Locate the cell with the specified text and output its (x, y) center coordinate. 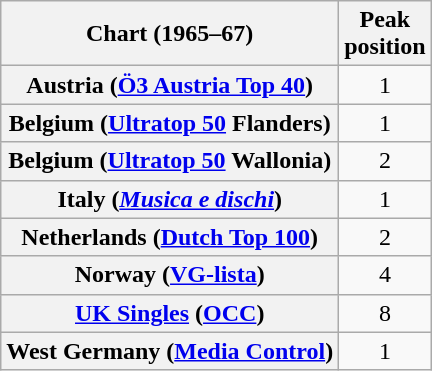
West Germany (Media Control) (170, 351)
UK Singles (OCC) (170, 313)
Belgium (Ultratop 50 Flanders) (170, 123)
Italy (Musica e dischi) (170, 199)
Chart (1965–67) (170, 34)
Peakposition (385, 34)
4 (385, 275)
8 (385, 313)
Norway (VG-lista) (170, 275)
Belgium (Ultratop 50 Wallonia) (170, 161)
Austria (Ö3 Austria Top 40) (170, 85)
Netherlands (Dutch Top 100) (170, 237)
